Provide the (X, Y) coordinate of the cell's center where the given text is located.  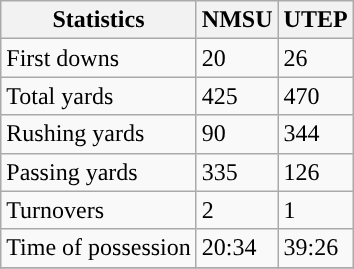
425 (237, 96)
344 (316, 134)
20 (237, 58)
NMSU (237, 20)
First downs (99, 58)
1 (316, 210)
20:34 (237, 248)
39:26 (316, 248)
Statistics (99, 20)
Time of possession (99, 248)
470 (316, 96)
Rushing yards (99, 134)
UTEP (316, 20)
335 (237, 172)
Turnovers (99, 210)
26 (316, 58)
126 (316, 172)
90 (237, 134)
Passing yards (99, 172)
2 (237, 210)
Total yards (99, 96)
